Locate the cell with the specified text and output its (x, y) center coordinate. 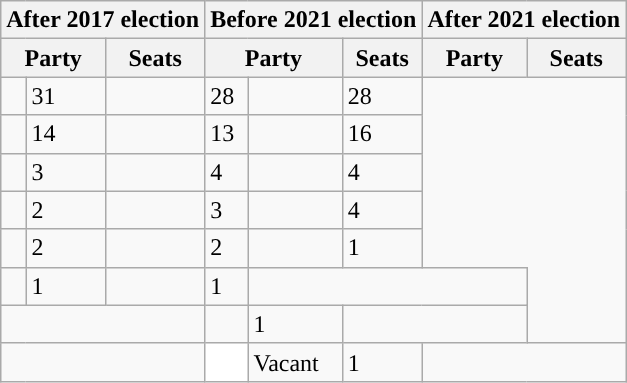
14 (66, 134)
Before 2021 election (314, 20)
After 2017 election (103, 20)
13 (226, 134)
Vacant (295, 362)
After 2021 election (524, 20)
31 (66, 96)
16 (382, 134)
